Return the (X, Y) coordinate for the center point of the cell that contains the specified text.  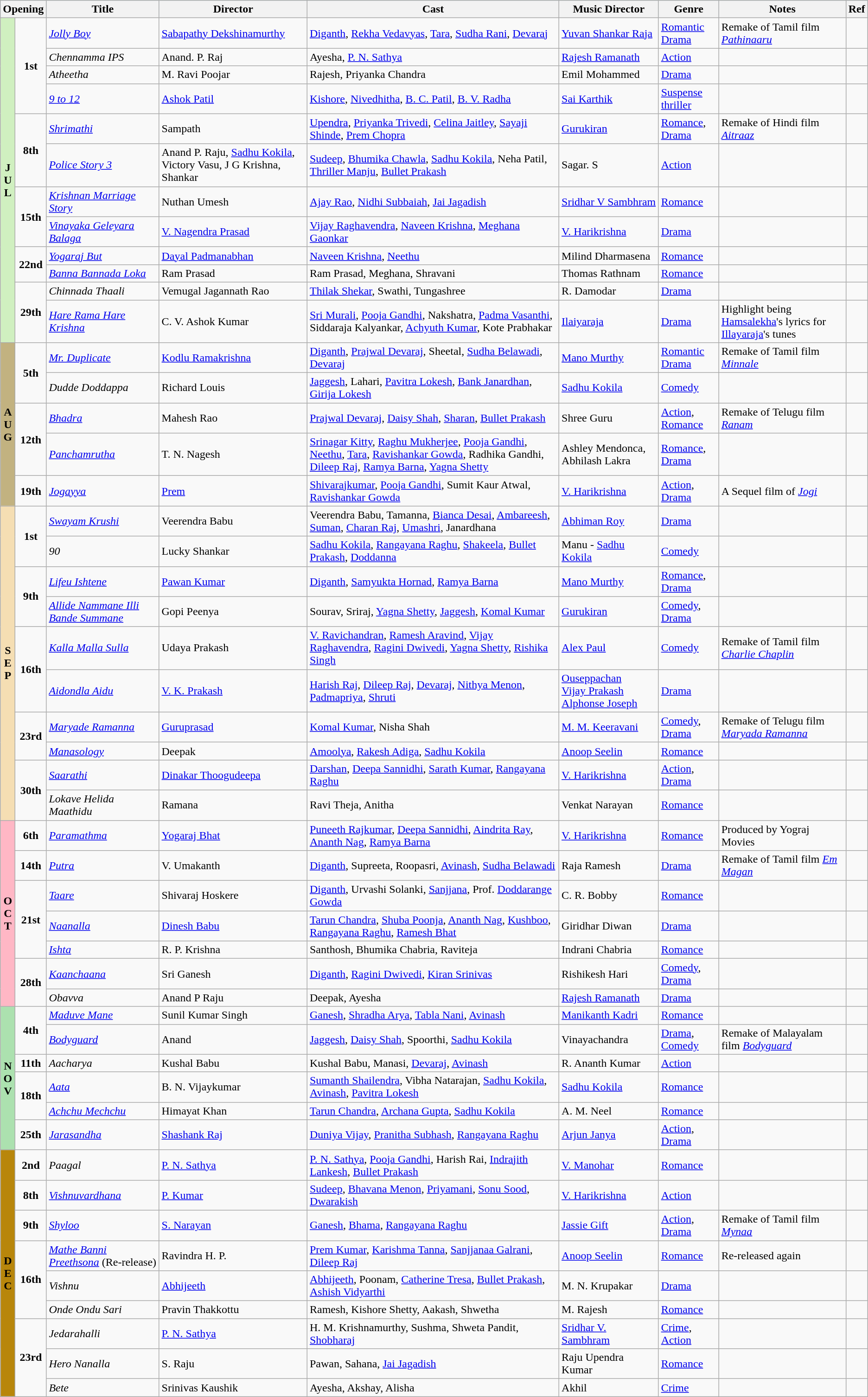
V. Nagendra Prasad (233, 232)
Mathe Banni Preethsona (Re-release) (103, 1255)
22nd (31, 264)
Milind Dharmasena (609, 256)
25th (31, 1134)
Yogaraj But (103, 256)
Bete (103, 1388)
Sadhu Kokila, Rangayana Raghu, Shakeela, Bullet Prakash, Doddanna (433, 551)
Shashank Raj (233, 1134)
Diganth, Ragini Dwivedi, Kiran Srinivas (433, 974)
Paagal (103, 1165)
C. R. Bobby (609, 896)
Achchu Mechchu (103, 1111)
Chennamma IPS (103, 57)
Ram Prasad, Meghana, Shravani (433, 273)
P. N. Sathya, Pooja Gandhi, Harish Rai, Indrajith Lankesh, Bullet Prakash (433, 1165)
Remake of Malayalam film Bodyguard (782, 1039)
R. Ananth Kumar (609, 1063)
Obavva (103, 998)
Ramana (233, 805)
T. N. Nagesh (233, 455)
Jedarahalli (103, 1334)
Ravi Theja, Anitha (433, 805)
Aata (103, 1087)
30th (31, 790)
Jaggesh, Daisy Shah, Spoorthi, Sadhu Kokila (433, 1039)
Amoolya, Rakesh Adiga, Sadhu Kokila (433, 751)
Sourav, Sriraj, Yagna Shetty, Jaggesh, Komal Kumar (433, 611)
Dudde Doddappa (103, 388)
H. M. Krishnamurthy, Sushma, Shweta Pandit, Shobharaj (433, 1334)
90 (103, 551)
9 to 12 (103, 98)
Ram Prasad (233, 273)
Thomas Rathnam (609, 273)
Shrimathi (103, 129)
Paramathma (103, 835)
Veerendra Babu (233, 521)
5th (31, 373)
6th (31, 835)
Hero Nanalla (103, 1364)
Panchamrutha (103, 455)
Diganth, Rekha Vedavyas, Tara, Sudha Rani, Devaraj (433, 33)
Ayesha, P. N. Sathya (433, 57)
Jolly Boy (103, 33)
Sridhar V. Sambhram (609, 1334)
Thilak Shekar, Swathi, Tungashree (433, 291)
Shivaraj Hoskere (233, 896)
Mr. Duplicate (103, 358)
Guruprasad (233, 727)
Title (103, 9)
M. N. Krupakar (609, 1286)
Emil Mohammed (609, 75)
Naveen Krishna, Neethu (433, 256)
Vinayaka Geleyara Balaga (103, 232)
15th (31, 217)
Sri Murali, Pooja Gandhi, Nakshatra, Padma Vasanthi, Siddaraja Kalyankar, Achyuth Kumar, Kote Prabhakar (433, 321)
Abhijeeth, Poonam, Catherine Tresa, Bullet Prakash, Ashish Vidyarthi (433, 1286)
B. N. Vijaykumar (233, 1087)
2nd (31, 1165)
29th (31, 312)
Ashley Mendonca, Abhilash Lakra (609, 455)
Himayat Khan (233, 1111)
Putra (103, 865)
Bodyguard (103, 1039)
Dinesh Babu (233, 926)
Anand P. Raju, Sadhu Kokila, Victory Vasu, J G Krishna, Shankar (233, 165)
Bhadra (103, 418)
V. Ravichandran, Ramesh Aravind, Vijay Raghavendra, Ragini Dwivedi, Yagna Shetty, Rishika Singh (433, 648)
Anand P Raju (233, 998)
Saarathi (103, 775)
14th (31, 865)
Remake of Telugu film Ranam (782, 418)
Cast (433, 9)
Manu - Sadhu Kokila (609, 551)
Akhil (609, 1388)
Sagar. S (609, 165)
Veerendra Babu, Tamanna, Bianca Desai, Ambareesh, Suman, Charan Raj, Umashri, Janardhana (433, 521)
Ashok Patil (233, 98)
R. Damodar (609, 291)
Richard Louis (233, 388)
Rajesh, Priyanka Chandra (433, 75)
Pawan, Sahana, Jai Jagadish (433, 1364)
Prem (233, 491)
Srinagar Kitty, Raghu Mukherjee, Pooja Gandhi, Neethu, Tara, Ravishankar Gowda, Radhika Gandhi, Dileep Raj, Ramya Barna, Yagna Shetty (433, 455)
Anand (233, 1039)
Remake of Tamil film Pathinaaru (782, 33)
Pawan Kumar (233, 582)
Deepak, Ayesha (433, 998)
A Sequel film of Jogi (782, 491)
V. Manohar (609, 1165)
Police Story 3 (103, 165)
Jarasandha (103, 1134)
Sunil Kumar Singh (233, 1015)
DEC (8, 1273)
Vemugal Jagannath Rao (233, 291)
Pravin Thakkottu (233, 1310)
Sudeep, Bhumika Chawla, Sadhu Kokila, Neha Patil, Thriller Manju, Bullet Prakash (433, 165)
Puneeth Rajkumar, Deepa Sannidhi, Aindrita Ray, Ananth Nag, Ramya Barna (433, 835)
Crime, Action (689, 1334)
Nuthan Umesh (233, 201)
Ganesh, Shradha Arya, Tabla Nani, Avinash (433, 1015)
Yogaraj Bhat (233, 835)
Re-released again (782, 1255)
Lifeu Ishtene (103, 582)
19th (31, 491)
Manasology (103, 751)
Sampath (233, 129)
28th (31, 982)
21st (31, 920)
Drama, Comedy (689, 1039)
Hare Rama Hare Krishna (103, 321)
Action, Romance (689, 418)
S. Raju (233, 1364)
Ishta (103, 950)
Kodlu Ramakrishna (233, 358)
Banna Bannada Loka (103, 273)
AUG (8, 424)
Prem Kumar, Karishma Tanna, Sanjjanaa Galrani, Dileep Raj (433, 1255)
Kishore, Nivedhitha, B. C. Patil, B. V. Radha (433, 98)
S. Narayan (233, 1225)
Sai Karthik (609, 98)
Indrani Chabria (609, 950)
Kushal Babu, Manasi, Devaraj, Avinash (433, 1063)
Udaya Prakash (233, 648)
Tarun Chandra, Shuba Poonja, Ananth Nag, Kushboo, Rangayana Raghu, Ramesh Bhat (433, 926)
Allide Nammane Illi Bande Summane (103, 611)
Jogayya (103, 491)
Highlight being Hamsalekha's lyrics for Illayaraja's tunes (782, 321)
Raju Upendra Kumar (609, 1364)
Ganesh, Bhama, Rangayana Raghu (433, 1225)
Diganth, Samyukta Hornad, Ramya Barna (433, 582)
Anand. P. Raj (233, 57)
Santhosh, Bhumika Chabria, Raviteja (433, 950)
Kaanchaana (103, 974)
Chinnada Thaali (103, 291)
Jassie Gift (609, 1225)
Sridhar V Sambhram (609, 201)
Kalla Malla Sulla (103, 648)
JUL (8, 180)
Abhijeeth (233, 1286)
Remake of Telugu film Maryada Ramanna (782, 727)
Sabapathy Dekshinamurthy (233, 33)
Music Director (609, 9)
Vishnuvardhana (103, 1195)
Maduve Mane (103, 1015)
Shree Guru (609, 418)
Dayal Padmanabhan (233, 256)
Harish Raj, Dileep Raj, Devaraj, Nithya Menon, Padmapriya, Shruti (433, 691)
Ravindra H. P. (233, 1255)
Taare (103, 896)
NOV (8, 1078)
P. Kumar (233, 1195)
C. V. Ashok Kumar (233, 321)
M. M. Keeravani (609, 727)
Aacharya (103, 1063)
Swayam Krushi (103, 521)
V. Umakanth (233, 865)
12th (31, 440)
M. Rajesh (609, 1310)
Crime (689, 1388)
Rishikesh Hari (609, 974)
Shyloo (103, 1225)
Prajwal Devaraj, Daisy Shah, Sharan, Bullet Prakash (433, 418)
Jaggesh, Lahari, Pavitra Lokesh, Bank Janardhan, Girija Lokesh (433, 388)
Ajay Rao, Nidhi Subbaiah, Jai Jagadish (433, 201)
Vijay Raghavendra, Naveen Krishna, Meghana Gaonkar (433, 232)
Atheetha (103, 75)
Upendra, Priyanka Trivedi, Celina Jaitley, Sayaji Shinde, Prem Chopra (433, 129)
Kushal Babu (233, 1063)
Lucky Shankar (233, 551)
Srinivas Kaushik (233, 1388)
Yuvan Shankar Raja (609, 33)
Maryade Ramanna (103, 727)
Sudeep, Bhavana Menon, Priyamani, Sonu Sood, Dwarakish (433, 1195)
Gopi Peenya (233, 611)
Remake of Tamil film Em Magan (782, 865)
Suspense thriller (689, 98)
Opening (23, 9)
Diganth, Supreeta, Roopasri, Avinash, Sudha Belawadi (433, 865)
Diganth, Prajwal Devaraj, Sheetal, Sudha Belawadi, Devaraj (433, 358)
Alex Paul (609, 648)
V. K. Prakash (233, 691)
SEP (8, 663)
Abhiman Roy (609, 521)
M. Ravi Poojar (233, 75)
Sumanth Shailendra, Vibha Natarajan, Sadhu Kokila, Avinash, Pavitra Lokesh (433, 1087)
Remake of Hindi film Aitraaz (782, 129)
Ouseppachan Vijay Prakash Alphonse Joseph (609, 691)
Remake of Tamil film Mynaa (782, 1225)
11th (31, 1063)
Manikanth Kadri (609, 1015)
Vinayachandra (609, 1039)
Notes (782, 9)
Vishnu (103, 1286)
Giridhar Diwan (609, 926)
Mahesh Rao (233, 418)
Remake of Tamil film Minnale (782, 358)
Sri Ganesh (233, 974)
A. M. Neel (609, 1111)
Genre (689, 9)
Raja Ramesh (609, 865)
Ilaiyaraja (609, 321)
Deepak (233, 751)
OCT (8, 913)
Ayesha, Akshay, Alisha (433, 1388)
Lokave Helida Maathidu (103, 805)
Ref (857, 9)
Komal Kumar, Nisha Shah (433, 727)
Diganth, Urvashi Solanki, Sanjjana, Prof. Doddarange Gowda (433, 896)
Venkat Narayan (609, 805)
Arjun Janya (609, 1134)
Darshan, Deepa Sannidhi, Sarath Kumar, Rangayana Raghu (433, 775)
Ramesh, Kishore Shetty, Aakash, Shwetha (433, 1310)
Director (233, 9)
Naanalla (103, 926)
Shivarajkumar, Pooja Gandhi, Sumit Kaur Atwal, Ravishankar Gowda (433, 491)
Produced by Yograj Movies (782, 835)
Aidondla Aidu (103, 691)
Duniya Vijay, Pranitha Subhash, Rangayana Raghu (433, 1134)
Tarun Chandra, Archana Gupta, Sadhu Kokila (433, 1111)
Remake of Tamil film Charlie Chaplin (782, 648)
R. P. Krishna (233, 950)
4th (31, 1031)
Krishnan Marriage Story (103, 201)
18th (31, 1096)
Onde Ondu Sari (103, 1310)
Dinakar Thoogudeepa (233, 775)
